Identify which cell holds the provided text, then report its [X, Y] central coordinate. 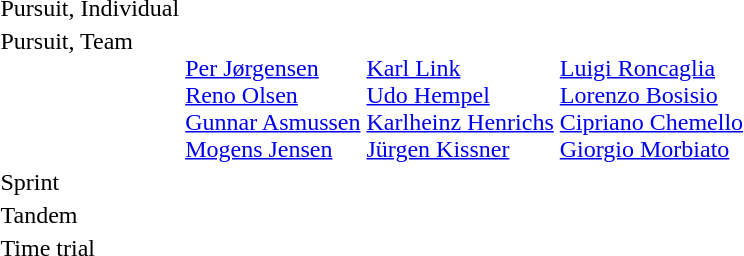
Karl LinkUdo HempelKarlheinz HenrichsJürgen Kissner [460, 95]
Per JørgensenReno OlsenGunnar AsmussenMogens Jensen [273, 95]
Luigi RoncagliaLorenzo BosisioCipriano ChemelloGiorgio Morbiato [651, 95]
